Output the [x, y] coordinate of the center of the cell containing the given text.  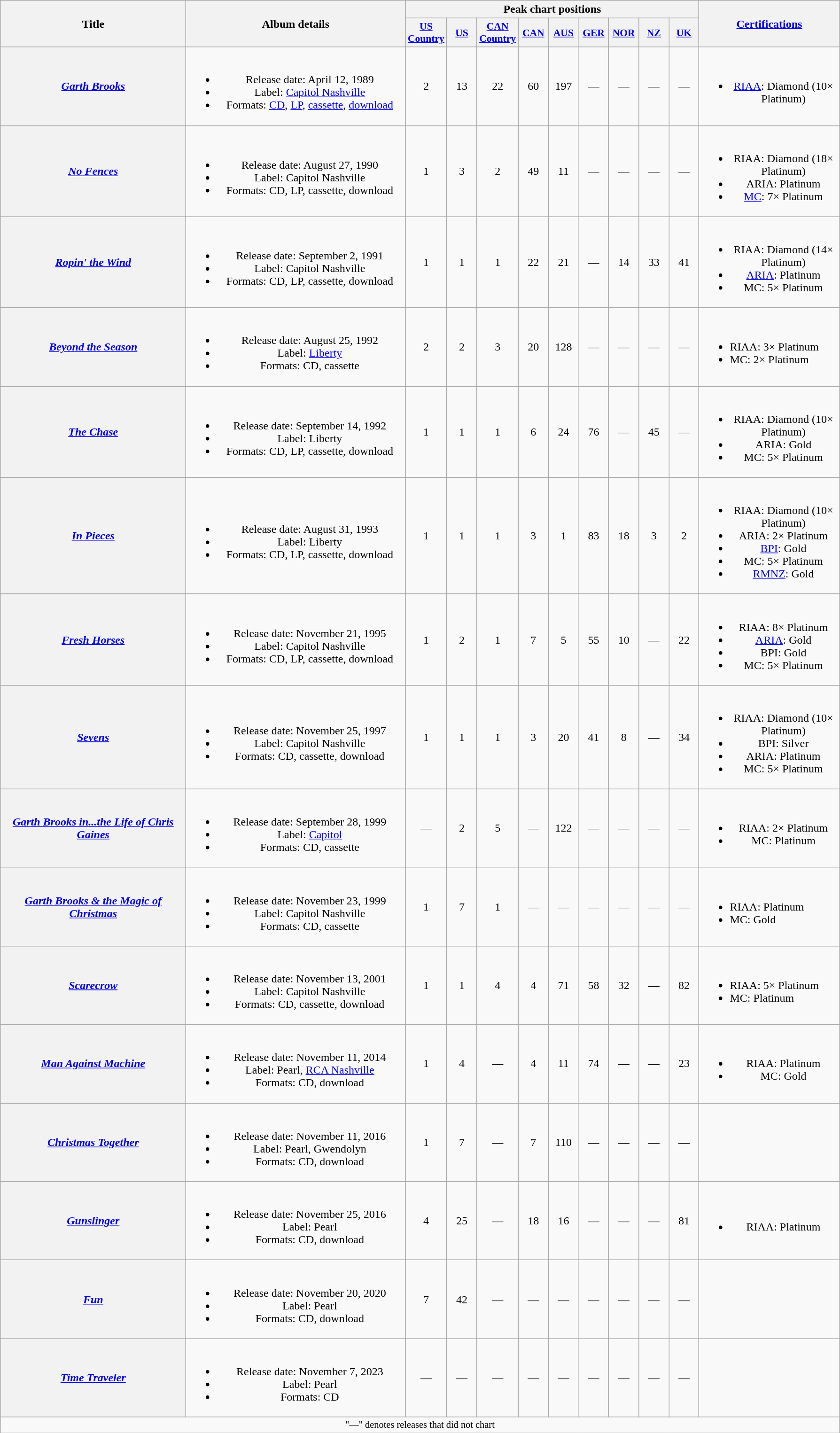
Release date: November 25, 2016Label: PearlFormats: CD, download [296, 1221]
RIAA: 3× PlatinumMC: 2× Platinum [770, 347]
Album details [296, 23]
16 [563, 1221]
Time Traveler [93, 1378]
Release date: November 23, 1999Label: Capitol NashvilleFormats: CD, cassette [296, 907]
71 [563, 986]
58 [593, 986]
UK [684, 33]
14 [624, 262]
10 [624, 639]
32 [624, 986]
Man Against Machine [93, 1064]
CAN [533, 33]
42 [462, 1300]
CAN Country [498, 33]
74 [593, 1064]
Title [93, 23]
82 [684, 986]
Release date: November 11, 2014Label: Pearl, RCA NashvilleFormats: CD, download [296, 1064]
RIAA: Diamond (10× Platinum)ARIA: 2× PlatinumBPI: GoldMC: 5× PlatinumRMNZ: Gold [770, 536]
25 [462, 1221]
Release date: September 14, 1992Label: LibertyFormats: CD, LP, cassette, download [296, 432]
49 [533, 171]
Release date: November 7, 2023Label: PearlFormats: CD [296, 1378]
Release date: September 2, 1991Label: Capitol NashvilleFormats: CD, LP, cassette, download [296, 262]
13 [462, 86]
Release date: August 31, 1993Label: LibertyFormats: CD, LP, cassette, download [296, 536]
Fresh Horses [93, 639]
197 [563, 86]
In Pieces [93, 536]
NOR [624, 33]
34 [684, 737]
RIAA: Diamond (18× Platinum)ARIA: PlatinumMC: 7× Platinum [770, 171]
23 [684, 1064]
AUS [563, 33]
33 [654, 262]
RIAA: Platinum [770, 1221]
Scarecrow [93, 986]
81 [684, 1221]
Release date: November 11, 2016Label: Pearl, GwendolynFormats: CD, download [296, 1143]
No Fences [93, 171]
Release date: November 20, 2020Label: PearlFormats: CD, download [296, 1300]
21 [563, 262]
Beyond the Season [93, 347]
Christmas Together [93, 1143]
110 [563, 1143]
Release date: November 21, 1995Label: Capitol NashvilleFormats: CD, LP, cassette, download [296, 639]
Peak chart positions [552, 9]
24 [563, 432]
Certifications [770, 23]
Release date: August 27, 1990Label: Capitol NashvilleFormats: CD, LP, cassette, download [296, 171]
83 [593, 536]
60 [533, 86]
NZ [654, 33]
Fun [93, 1300]
RIAA: Diamond (10× Platinum)ARIA: GoldMC: 5× Platinum [770, 432]
55 [593, 639]
122 [563, 828]
Release date: August 25, 1992Label: LibertyFormats: CD, cassette [296, 347]
RIAA: 5× PlatinumMC: Platinum [770, 986]
The Chase [93, 432]
8 [624, 737]
RIAA: 2× PlatinumMC: Platinum [770, 828]
"—" denotes releases that did not chart [420, 1425]
RIAA: 8× PlatinumARIA: GoldBPI: GoldMC: 5× Platinum [770, 639]
Release date: April 12, 1989Label: Capitol NashvilleFormats: CD, LP, cassette, download [296, 86]
Garth Brooks in...the Life of Chris Gaines [93, 828]
Release date: November 13, 2001Label: Capitol NashvilleFormats: CD, cassette, download [296, 986]
Garth Brooks & the Magic of Christmas [93, 907]
US Country [426, 33]
RIAA: Diamond (14× Platinum)ARIA: PlatinumMC: 5× Platinum [770, 262]
Garth Brooks [93, 86]
Release date: September 28, 1999Label: CapitolFormats: CD, cassette [296, 828]
128 [563, 347]
US [462, 33]
Ropin' the Wind [93, 262]
RIAA: Diamond (10× Platinum)BPI: SilverARIA: PlatinumMC: 5× Platinum [770, 737]
45 [654, 432]
6 [533, 432]
Release date: November 25, 1997Label: Capitol NashvilleFormats: CD, cassette, download [296, 737]
RIAA: Diamond (10× Platinum) [770, 86]
Gunslinger [93, 1221]
GER [593, 33]
76 [593, 432]
Sevens [93, 737]
